Scan for the cell matching the given text and deliver its (x, y) coordinate at center. 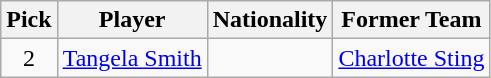
2 (29, 58)
Former Team (412, 20)
Pick (29, 20)
Tangela Smith (132, 58)
Nationality (270, 20)
Player (132, 20)
Charlotte Sting (412, 58)
